Determine the (X, Y) coordinate at the center of the cell enclosing the given text.  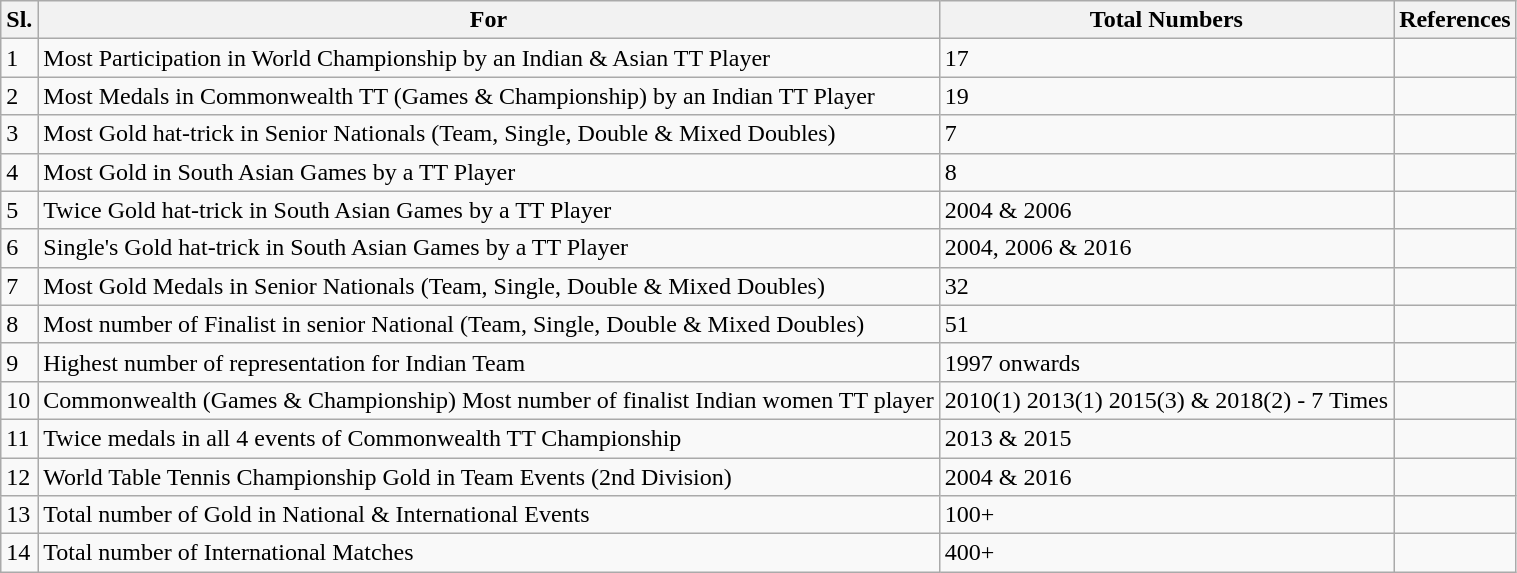
9 (20, 362)
Highest number of representation for Indian Team (488, 362)
11 (20, 438)
Most Gold hat-trick in Senior Nationals (Team, Single, Double & Mixed Doubles) (488, 134)
14 (20, 553)
Single's Gold hat-trick in South Asian Games by a TT Player (488, 248)
10 (20, 400)
6 (20, 248)
Most Medals in Commonwealth TT (Games & Championship) by an Indian TT Player (488, 96)
Most Gold Medals in Senior Nationals (Team, Single, Double & Mixed Doubles) (488, 286)
Total Numbers (1166, 20)
3 (20, 134)
5 (20, 210)
References (1456, 20)
Most Gold in South Asian Games by a TT Player (488, 172)
1 (20, 58)
51 (1166, 324)
Twice medals in all 4 events of Commonwealth TT Championship (488, 438)
World Table Tennis Championship Gold in Team Events (2nd Division) (488, 477)
4 (20, 172)
12 (20, 477)
For (488, 20)
100+ (1166, 515)
Total number of International Matches (488, 553)
2004 & 2006 (1166, 210)
32 (1166, 286)
2 (20, 96)
Commonwealth (Games & Championship) Most number of finalist Indian women TT player (488, 400)
2010(1) 2013(1) 2015(3) & 2018(2) - 7 Times (1166, 400)
Sl. (20, 20)
Most Participation in World Championship by an Indian & Asian TT Player (488, 58)
Total number of Gold in National & International Events (488, 515)
2004 & 2016 (1166, 477)
2004, 2006 & 2016 (1166, 248)
13 (20, 515)
400+ (1166, 553)
2013 & 2015 (1166, 438)
1997 onwards (1166, 362)
17 (1166, 58)
Twice Gold hat-trick in South Asian Games by a TT Player (488, 210)
19 (1166, 96)
Most number of Finalist in senior National (Team, Single, Double & Mixed Doubles) (488, 324)
